Scan for the cell matching the given text and deliver its (x, y) coordinate at center. 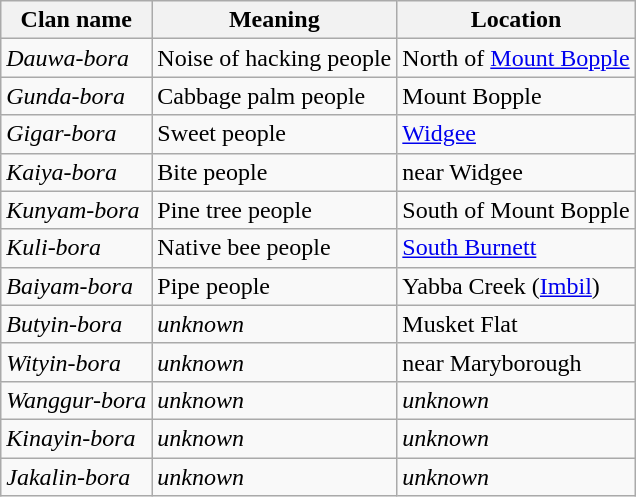
North of Mount Bopple (516, 58)
Wityin-bora (76, 362)
Clan name (76, 20)
Musket Flat (516, 324)
Baiyam-bora (76, 286)
Gunda-bora (76, 96)
Gigar-bora (76, 134)
Wanggur-bora (76, 400)
Yabba Creek (Imbil) (516, 286)
Jakalin-bora (76, 477)
Widgee (516, 134)
Native bee people (274, 248)
South Burnett (516, 248)
Sweet people (274, 134)
near Widgee (516, 172)
Kinayin-bora (76, 438)
Bite people (274, 172)
Location (516, 20)
South of Mount Bopple (516, 210)
Kunyam-bora (76, 210)
near Maryborough (516, 362)
Pipe people (274, 286)
Noise of hacking people (274, 58)
Pine tree people (274, 210)
Mount Bopple (516, 96)
Butyin-bora (76, 324)
Kaiya-bora (76, 172)
Kuli-bora (76, 248)
Cabbage palm people (274, 96)
Meaning (274, 20)
Dauwa-bora (76, 58)
